Locate the cell with the specified text and output its (x, y) center coordinate. 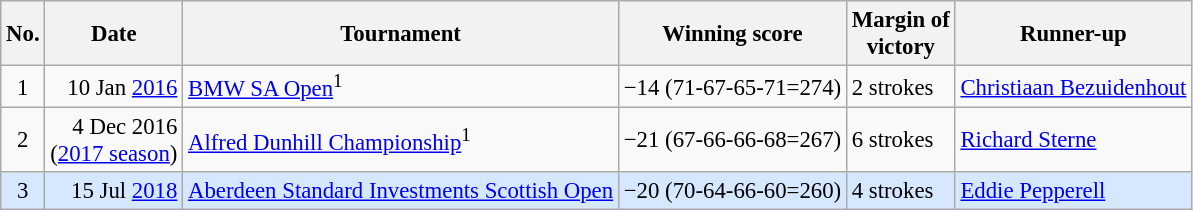
Aberdeen Standard Investments Scottish Open (401, 191)
Runner-up (1073, 34)
BMW SA Open1 (401, 87)
4 strokes (900, 191)
−20 (70-64-66-60=260) (732, 191)
Eddie Pepperell (1073, 191)
−21 (67-66-66-68=267) (732, 140)
6 strokes (900, 140)
Richard Sterne (1073, 140)
−14 (71-67-65-71=274) (732, 87)
Christiaan Bezuidenhout (1073, 87)
10 Jan 2016 (114, 87)
4 Dec 2016(2017 season) (114, 140)
3 (23, 191)
Margin ofvictory (900, 34)
Winning score (732, 34)
2 strokes (900, 87)
Date (114, 34)
1 (23, 87)
No. (23, 34)
2 (23, 140)
Tournament (401, 34)
Alfred Dunhill Championship1 (401, 140)
15 Jul 2018 (114, 191)
